Capture the cell that displays the provided text and extract its (X, Y) central coordinate. 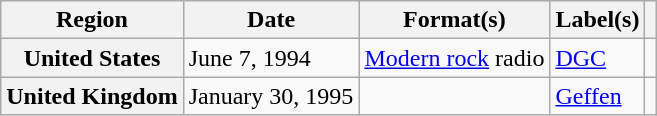
Label(s) (598, 20)
Format(s) (454, 20)
United States (92, 58)
United Kingdom (92, 96)
Modern rock radio (454, 58)
January 30, 1995 (271, 96)
Region (92, 20)
DGC (598, 58)
Date (271, 20)
Geffen (598, 96)
June 7, 1994 (271, 58)
